Pinpoint the cell where the given text exists, returning its (x, y) midpoint coordinate. 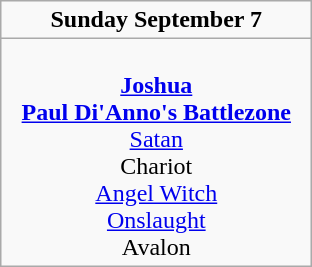
Joshua Paul Di'Anno's Battlezone Satan Chariot Angel Witch Onslaught Avalon (156, 152)
Sunday September 7 (156, 20)
